Extract the (X, Y) coordinate from the center of the cell holding the provided text.  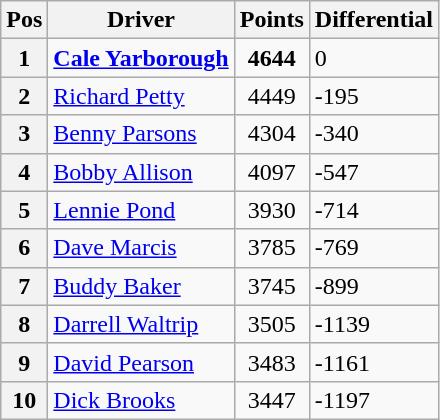
0 (374, 58)
3483 (272, 362)
Differential (374, 20)
Buddy Baker (141, 286)
10 (24, 400)
Richard Petty (141, 96)
3785 (272, 248)
Benny Parsons (141, 134)
-899 (374, 286)
3447 (272, 400)
David Pearson (141, 362)
-1139 (374, 324)
6 (24, 248)
2 (24, 96)
Darrell Waltrip (141, 324)
-340 (374, 134)
3930 (272, 210)
4644 (272, 58)
7 (24, 286)
4449 (272, 96)
3505 (272, 324)
-1161 (374, 362)
-769 (374, 248)
3 (24, 134)
-547 (374, 172)
-1197 (374, 400)
-195 (374, 96)
3745 (272, 286)
Dick Brooks (141, 400)
9 (24, 362)
Pos (24, 20)
4097 (272, 172)
4304 (272, 134)
-714 (374, 210)
Cale Yarborough (141, 58)
Lennie Pond (141, 210)
8 (24, 324)
4 (24, 172)
Dave Marcis (141, 248)
Points (272, 20)
1 (24, 58)
5 (24, 210)
Bobby Allison (141, 172)
Driver (141, 20)
